Return [X, Y] of the center of cell containing provided text 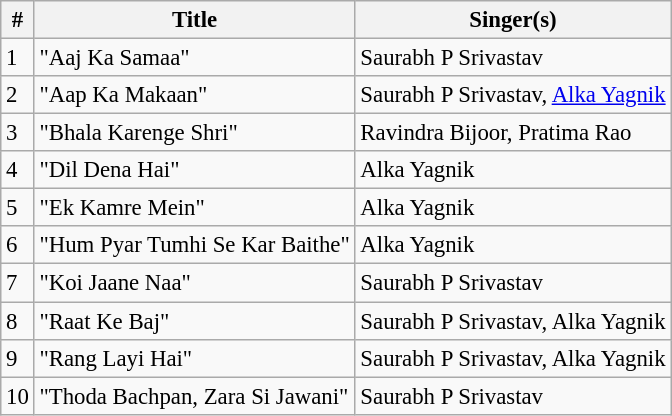
# [18, 20]
"Aaj Ka Samaa" [194, 58]
7 [18, 283]
2 [18, 95]
"Dil Dena Hai" [194, 170]
"Koi Jaane Naa" [194, 283]
"Hum Pyar Tumhi Se Kar Baithe" [194, 245]
3 [18, 133]
10 [18, 396]
"Raat Ke Baj" [194, 321]
"Bhala Karenge Shri" [194, 133]
1 [18, 58]
6 [18, 245]
Title [194, 20]
8 [18, 321]
5 [18, 208]
"Ek Kamre Mein" [194, 208]
9 [18, 358]
Singer(s) [513, 20]
"Rang Layi Hai" [194, 358]
"Aap Ka Makaan" [194, 95]
4 [18, 170]
"Thoda Bachpan, Zara Si Jawani" [194, 396]
Ravindra Bijoor, Pratima Rao [513, 133]
